Identify which cell holds the provided text, then report its [X, Y] central coordinate. 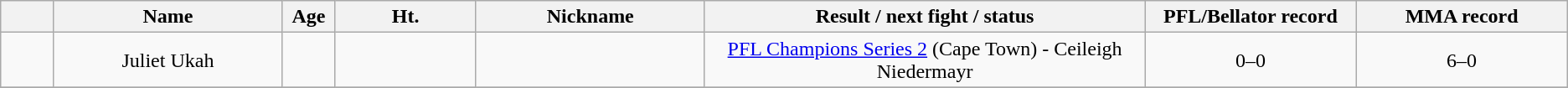
Age [308, 17]
Name [168, 17]
Nickname [590, 17]
6–0 [1462, 60]
PFL Champions Series 2 (Cape Town) - Ceileigh Niedermayr [925, 60]
0–0 [1251, 60]
MMA record [1462, 17]
Ht. [405, 17]
PFL/Bellator record [1251, 17]
Juliet Ukah [168, 60]
Result / next fight / status [925, 17]
